Output the [X, Y] coordinate of the center of the cell containing the given text.  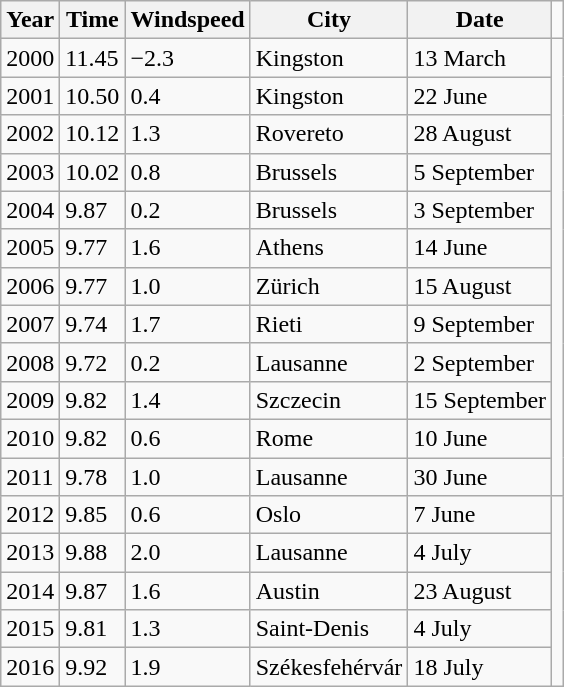
2000 [30, 58]
11.45 [92, 58]
3 September [480, 210]
10.02 [92, 172]
2003 [30, 172]
2002 [30, 134]
18 July [480, 667]
2004 [30, 210]
Austin [329, 591]
5 September [480, 172]
2.0 [188, 553]
Windspeed [188, 20]
2005 [30, 248]
14 June [480, 248]
2010 [30, 438]
Date [480, 20]
10.50 [92, 96]
0.8 [188, 172]
2011 [30, 477]
Szczecin [329, 400]
−2.3 [188, 58]
9.85 [92, 515]
Rieti [329, 324]
2008 [30, 362]
1.4 [188, 400]
Zürich [329, 286]
30 June [480, 477]
Rovereto [329, 134]
Székesfehérvár [329, 667]
2006 [30, 286]
7 June [480, 515]
Athens [329, 248]
10 June [480, 438]
2012 [30, 515]
Saint-Denis [329, 629]
2016 [30, 667]
1.7 [188, 324]
9.78 [92, 477]
Year [30, 20]
22 June [480, 96]
15 August [480, 286]
9.74 [92, 324]
10.12 [92, 134]
Time [92, 20]
23 August [480, 591]
9 September [480, 324]
9.81 [92, 629]
2014 [30, 591]
15 September [480, 400]
13 March [480, 58]
2 September [480, 362]
0.4 [188, 96]
1.9 [188, 667]
City [329, 20]
2013 [30, 553]
9.72 [92, 362]
2009 [30, 400]
2007 [30, 324]
Oslo [329, 515]
2015 [30, 629]
2001 [30, 96]
Rome [329, 438]
28 August [480, 134]
9.88 [92, 553]
9.92 [92, 667]
